Scan for the cell matching the given text and deliver its (X, Y) coordinate at center. 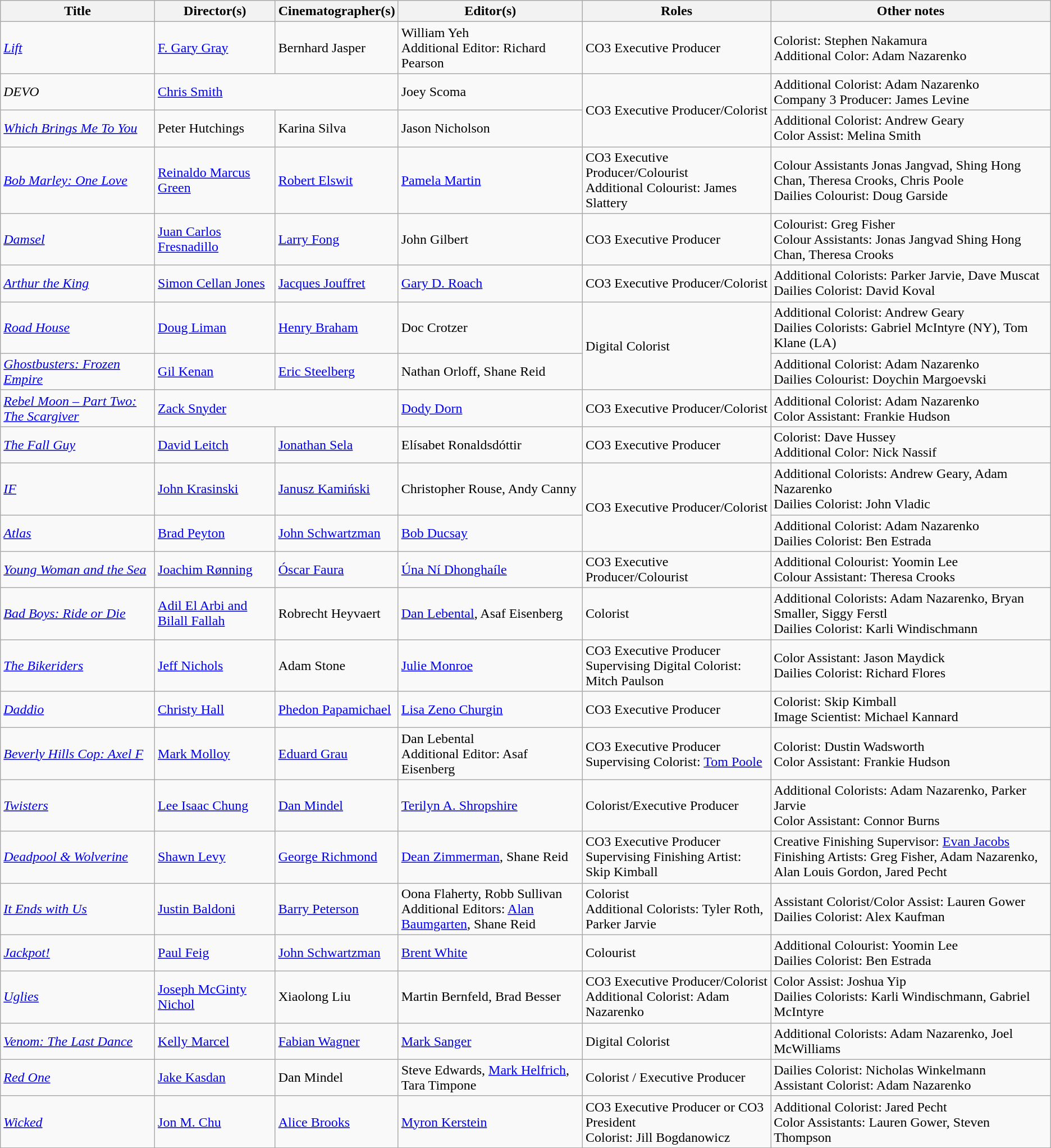
Additional Colorist: Andrew GearyDailies Colorists: Gabriel McIntyre (NY), Tom Klane (LA) (911, 327)
Robert Elswit (337, 180)
Additional Colourist: Yoomin LeeDailies Colorist: Ben Estrada (911, 953)
Colourist (676, 953)
Steve Edwards, Mark Helfrich, Tara Timpone (490, 1077)
Arthur the King (77, 283)
Additional Colorist: Adam NazarenkoColor Assistant: Frankie Hudson (911, 408)
Zack Snyder (277, 408)
Additional Colorists: Parker Jarvie, Dave MuscatDailies Colorist: David Koval (911, 283)
Adil El Arbi and Bilall Fallah (216, 614)
Joachim Rønning (216, 570)
Gary D. Roach (490, 283)
Colorist: Dave HusseyAdditional Color: Nick Nassif (911, 445)
Úna Ní Dhonghaíle (490, 570)
Colorist (676, 614)
Doc Crotzer (490, 327)
Jake Kasdan (216, 1077)
Dan Lebental, Asaf Eisenberg (490, 614)
Joey Scoma (490, 92)
Assistant Colorist/Color Assist: Lauren GowerDailies Colorist: Alex Kaufman (911, 909)
Ghostbusters: Frozen Empire (77, 372)
Dan LebentalAdditional Editor: Asaf Eisenberg (490, 754)
Larry Fong (337, 239)
Wicked (77, 1122)
Uglies (77, 997)
Óscar Faura (337, 570)
Pamela Martin (490, 180)
Roles (676, 11)
John Krasinski (216, 489)
Lisa Zeno Churgin (490, 710)
Justin Baldoni (216, 909)
Additional Colourist: Yoomin LeeColour Assistant: Theresa Crooks (911, 570)
Red One (77, 1077)
Colourist: Greg FisherColour Assistants: Jonas Jangvad Shing Hong Chan, Theresa Crooks (911, 239)
Phedon Papamichael (337, 710)
Colorist/Executive Producer (676, 805)
Christy Hall (216, 710)
Fabian Wagner (337, 1041)
Other notes (911, 11)
ColoristAdditional Colorists: Tyler Roth, Parker Jarvie (676, 909)
Lee Isaac Chung (216, 805)
Additional Colorists: Adam Nazarenko, Bryan Smaller, Siggy FerstlDailies Colorist: Karli Windischmann (911, 614)
Jon M. Chu (216, 1122)
Xiaolong Liu (337, 997)
William YehAdditional Editor: Richard Pearson (490, 48)
Dailies Colorist: Nicholas WinkelmannAssistant Colorist: Adam Nazarenko (911, 1077)
George Richmond (337, 857)
Shawn Levy (216, 857)
Jonathan Sela (337, 445)
Doug Liman (216, 327)
Additional Colorists: Andrew Geary, Adam NazarenkoDailies Colorist: John Vladic (911, 489)
Simon Cellan Jones (216, 283)
Karina Silva (337, 128)
Mark Sanger (490, 1041)
Dean Zimmerman, Shane Reid (490, 857)
Jeff Nichols (216, 666)
It Ends with Us (77, 909)
Reinaldo Marcus Green (216, 180)
Creative Finishing Supervisor: Evan JacobsFinishing Artists: Greg Fisher, Adam Nazarenko, Alan Louis Gordon, Jared Pecht (911, 857)
Brent White (490, 953)
Rebel Moon – Part Two: The Scargiver (77, 408)
David Leitch (216, 445)
Which Brings Me To You (77, 128)
Joseph McGinty Nichol (216, 997)
IF (77, 489)
Additional Colorist: Andrew GearyColor Assist: Melina Smith (911, 128)
Robrecht Heyvaert (337, 614)
Adam Stone (337, 666)
Colorist: Dustin WadsworthColor Assistant: Frankie Hudson (911, 754)
Eric Steelberg (337, 372)
Alice Brooks (337, 1122)
Oona Flaherty, Robb SullivanAdditional Editors: Alan Baumgarten, Shane Reid (490, 909)
Nathan Orloff, Shane Reid (490, 372)
Director(s) (216, 11)
Chris Smith (277, 92)
Additional Colorist: Jared PechtColor Assistants: Lauren Gower, Steven Thompson (911, 1122)
Juan Carlos Fresnadillo (216, 239)
Deadpool & Wolverine (77, 857)
Colorist: Skip KimballImage Scientist: Michael Kannard (911, 710)
Bad Boys: Ride or Die (77, 614)
Christopher Rouse, Andy Canny (490, 489)
Janusz Kamiński (337, 489)
John Gilbert (490, 239)
Colorist / Executive Producer (676, 1077)
Barry Peterson (337, 909)
Peter Hutchings (216, 128)
CO3 Executive Producer/Colourist (676, 570)
Lift (77, 48)
Color Assist: Joshua YipDailies Colorists: Karli Windischmann, Gabriel McIntyre (911, 997)
Additional Colorist: Adam NazarenkoDailies Colorist: Ben Estrada (911, 532)
Bob Marley: One Love (77, 180)
Terilyn A. Shropshire (490, 805)
Additional Colorist: Adam NazarenkoDailies Colourist: Doychin Margoevski (911, 372)
Cinematographer(s) (337, 11)
Venom: The Last Dance (77, 1041)
Myron Kerstein (490, 1122)
Editor(s) (490, 11)
The Fall Guy (77, 445)
Colorist: Stephen NakamuraAdditional Color: Adam Nazarenko (911, 48)
CO3 Executive ProducerSupervising Finishing Artist: Skip Kimball (676, 857)
Jackpot! (77, 953)
Color Assistant: Jason MaydickDailies Colorist: Richard Flores (911, 666)
Henry Braham (337, 327)
Twisters (77, 805)
Dody Dorn (490, 408)
The Bikeriders (77, 666)
Title (77, 11)
Young Woman and the Sea (77, 570)
Martin Bernfeld, Brad Besser (490, 997)
DEVO (77, 92)
Eduard Grau (337, 754)
Mark Molloy (216, 754)
CO3 Executive Producer/ColoristAdditional Colorist: Adam Nazarenko (676, 997)
Gil Kenan (216, 372)
Kelly Marcel (216, 1041)
Bob Ducsay (490, 532)
CO3 Executive ProducerSupervising Colorist: Tom Poole (676, 754)
Daddio (77, 710)
CO3 Executive Producer or CO3 PresidentColorist: Jill Bogdanowicz (676, 1122)
CO3 Executive ProducerSupervising Digital Colorist: Mitch Paulson (676, 666)
Additional Colorist: Adam NazarenkoCompany 3 Producer: James Levine (911, 92)
Jacques Jouffret (337, 283)
Paul Feig (216, 953)
Additional Colorists: Adam Nazarenko, Parker JarvieColor Assistant: Connor Burns (911, 805)
Atlas (77, 532)
F. Gary Gray (216, 48)
Julie Monroe (490, 666)
Damsel (77, 239)
Bernhard Jasper (337, 48)
Brad Peyton (216, 532)
Colour Assistants Jonas Jangvad, Shing Hong Chan, Theresa Crooks, Chris PooleDailies Colourist: Doug Garside (911, 180)
Additional Colorists: Adam Nazarenko, Joel McWilliams (911, 1041)
CO3 Executive Producer/ColouristAdditional Colourist: James Slattery (676, 180)
Jason Nicholson (490, 128)
Elísabet Ronaldsdóttir (490, 445)
Road House (77, 327)
Beverly Hills Cop: Axel F (77, 754)
